Scan for the cell matching the given text and deliver its [x, y] coordinate at center. 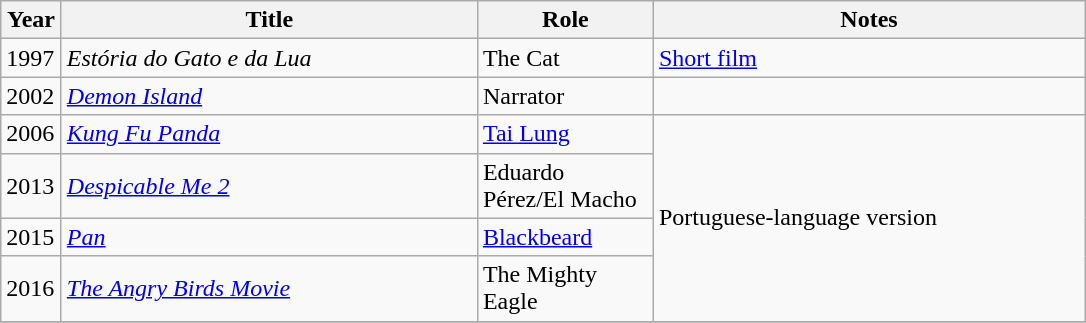
Eduardo Pérez/El Macho [565, 186]
Estória do Gato e da Lua [269, 58]
Narrator [565, 96]
The Angry Birds Movie [269, 288]
Demon Island [269, 96]
Pan [269, 237]
The Mighty Eagle [565, 288]
Short film [868, 58]
Kung Fu Panda [269, 134]
2016 [32, 288]
Tai Lung [565, 134]
2015 [32, 237]
Year [32, 20]
1997 [32, 58]
Role [565, 20]
The Cat [565, 58]
Despicable Me 2 [269, 186]
Title [269, 20]
Portuguese-language version [868, 218]
Notes [868, 20]
2002 [32, 96]
2013 [32, 186]
2006 [32, 134]
Blackbeard [565, 237]
